Extract the [X, Y] coordinate from the center of the cell holding the provided text.  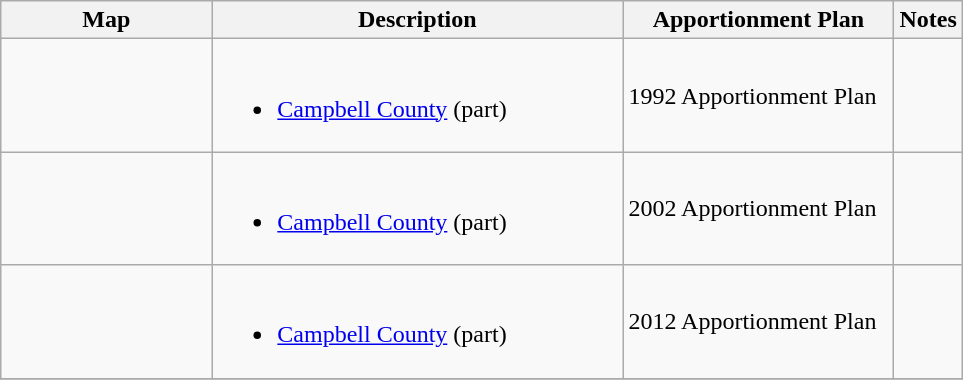
Apportionment Plan [758, 20]
Notes [928, 20]
Map [106, 20]
2012 Apportionment Plan [758, 322]
Description [418, 20]
1992 Apportionment Plan [758, 96]
2002 Apportionment Plan [758, 208]
